Capture the cell that displays the provided text and extract its (x, y) central coordinate. 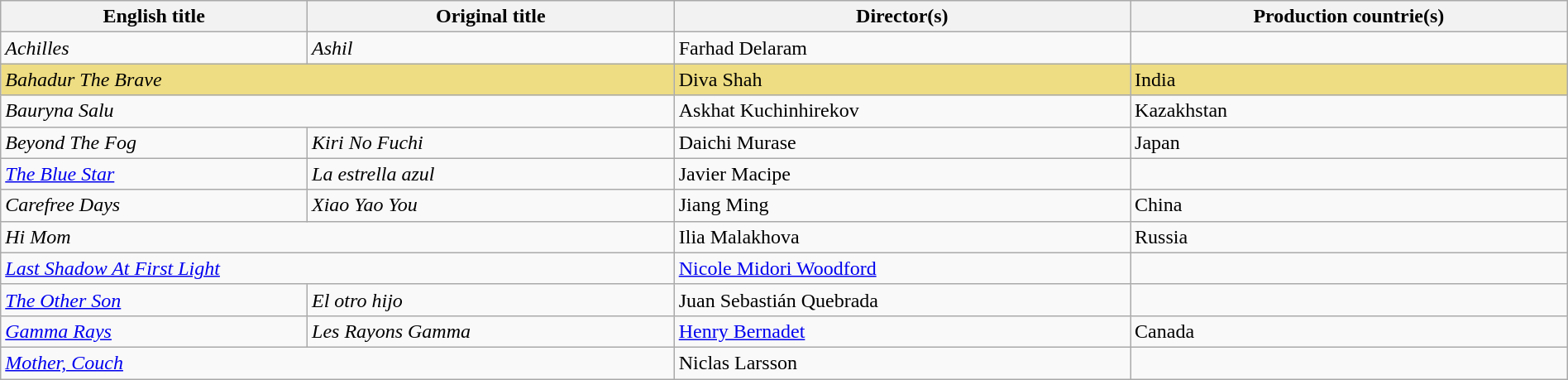
Kiri No Fuchi (491, 142)
Japan (1350, 142)
China (1350, 205)
Canada (1350, 331)
Kazakhstan (1350, 111)
Henry Bernadet (901, 331)
Juan Sebastián Quebrada (901, 300)
Niclas Larsson (901, 363)
Hi Mom (337, 237)
Javier Macipe (901, 174)
Director(s) (901, 17)
Mother, Couch (337, 363)
India (1350, 79)
Gamma Rays (154, 331)
Daichi Murase (901, 142)
Last Shadow At First Light (337, 268)
La estrella azul (491, 174)
Farhad Delaram (901, 48)
Achilles (154, 48)
Ilia Malakhova (901, 237)
Production countrie(s) (1350, 17)
Xiao Yao You (491, 205)
Les Rayons Gamma (491, 331)
Russia (1350, 237)
Ashil (491, 48)
Diva Shah (901, 79)
Jiang Ming (901, 205)
English title (154, 17)
The Other Son (154, 300)
El otro hijo (491, 300)
Bahadur The Brave (337, 79)
Carefree Days (154, 205)
Original title (491, 17)
Askhat Kuchinhirekov (901, 111)
Bauryna Salu (337, 111)
Beyond The Fog (154, 142)
The Blue Star (154, 174)
Nicole Midori Woodford (901, 268)
